For the text-containing cell, return its midpoint in [X, Y] coordinate format. 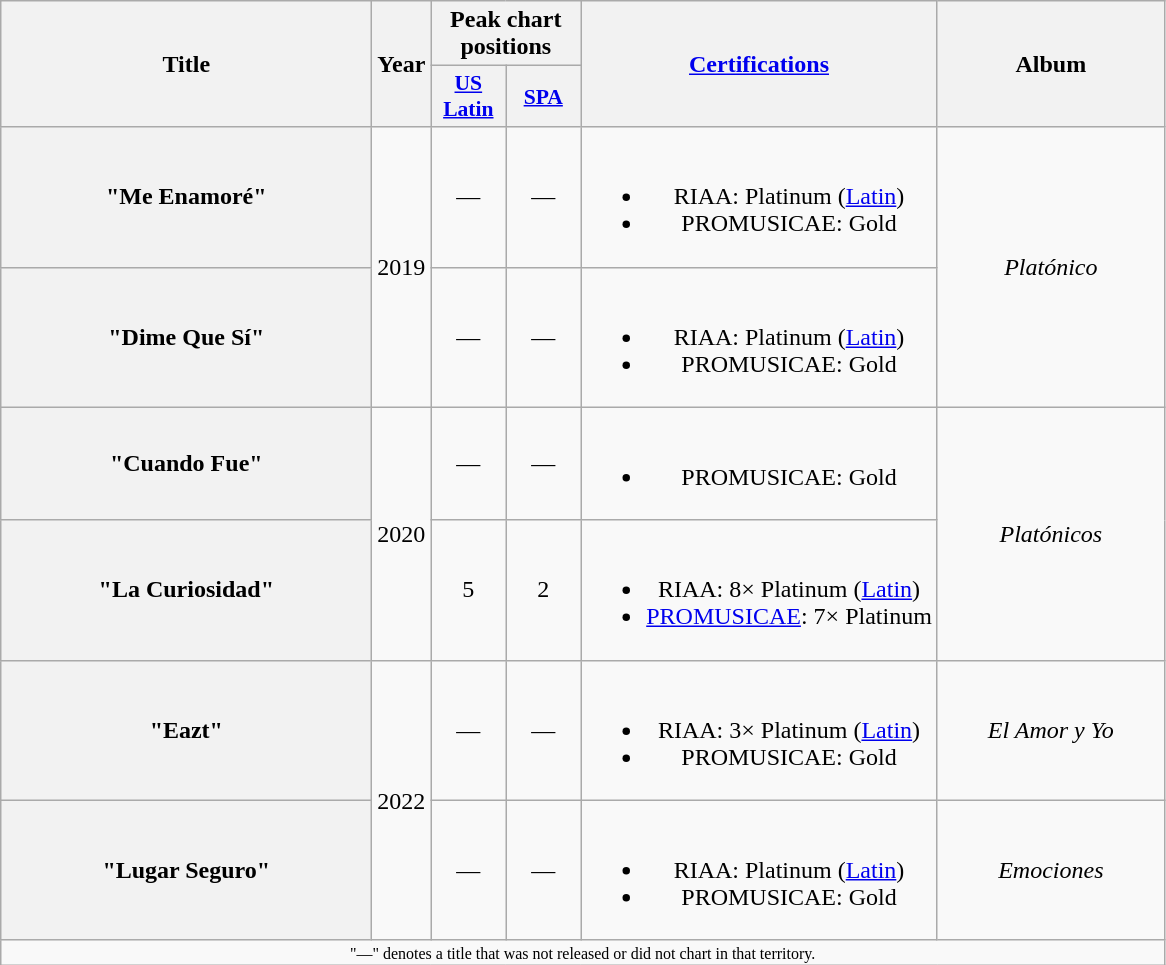
Platónicos [1050, 534]
Title [186, 64]
PROMUSICAE: Gold [760, 464]
2019 [402, 267]
2020 [402, 534]
"Lugar Seguro" [186, 870]
USLatin [468, 96]
"Eazt" [186, 730]
2022 [402, 800]
Year [402, 64]
"La Curiosidad" [186, 590]
2 [544, 590]
"Me Enamoré" [186, 197]
"Cuando Fue" [186, 464]
"Dime Que Sí" [186, 337]
RIAA: 3× Platinum (Latin)PROMUSICAE: Gold [760, 730]
RIAA: 8× Platinum (Latin)PROMUSICAE: 7× Platinum [760, 590]
Emociones [1050, 870]
Platónico [1050, 267]
Peak chart positions [506, 34]
Album [1050, 64]
Certifications [760, 64]
El Amor y Yo [1050, 730]
5 [468, 590]
"—" denotes a title that was not released or did not chart in that territory. [583, 952]
SPA [544, 96]
